Identify which cell holds the provided text, then report its [X, Y] central coordinate. 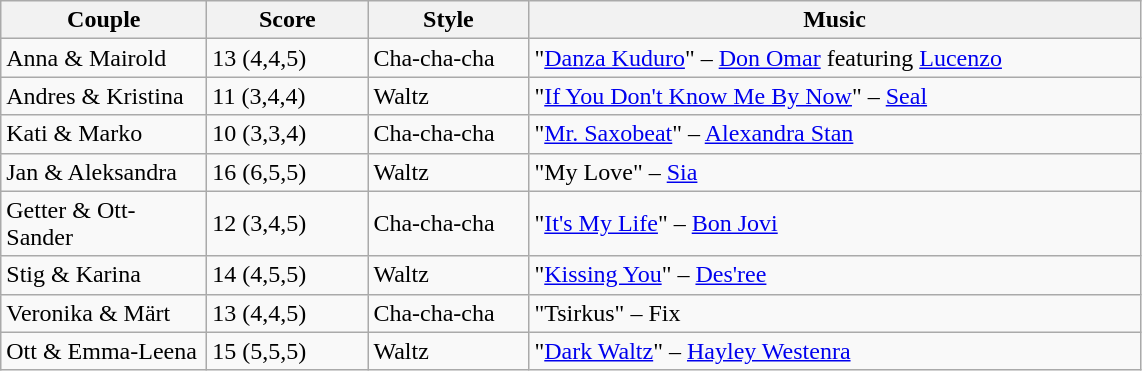
Anna & Mairold [104, 58]
14 (4,5,5) [288, 275]
Andres & Kristina [104, 96]
"It's My Life" – Bon Jovi [834, 224]
11 (3,4,4) [288, 96]
Stig & Karina [104, 275]
10 (3,3,4) [288, 134]
"Mr. Saxobeat" – Alexandra Stan [834, 134]
Style [448, 20]
12 (3,4,5) [288, 224]
"My Love" – Sia [834, 172]
15 (5,5,5) [288, 351]
Couple [104, 20]
Veronika & Märt [104, 313]
Jan & Aleksandra [104, 172]
"Kissing You" – Des'ree [834, 275]
"If You Don't Know Me By Now" – Seal [834, 96]
16 (6,5,5) [288, 172]
"Danza Kuduro" – Don Omar featuring Lucenzo [834, 58]
Music [834, 20]
Score [288, 20]
Ott & Emma-Leena [104, 351]
Getter & Ott-Sander [104, 224]
"Dark Waltz" – Hayley Westenra [834, 351]
"Tsirkus" – Fix [834, 313]
Kati & Marko [104, 134]
